Capture the cell that displays the provided text and extract its [x, y] central coordinate. 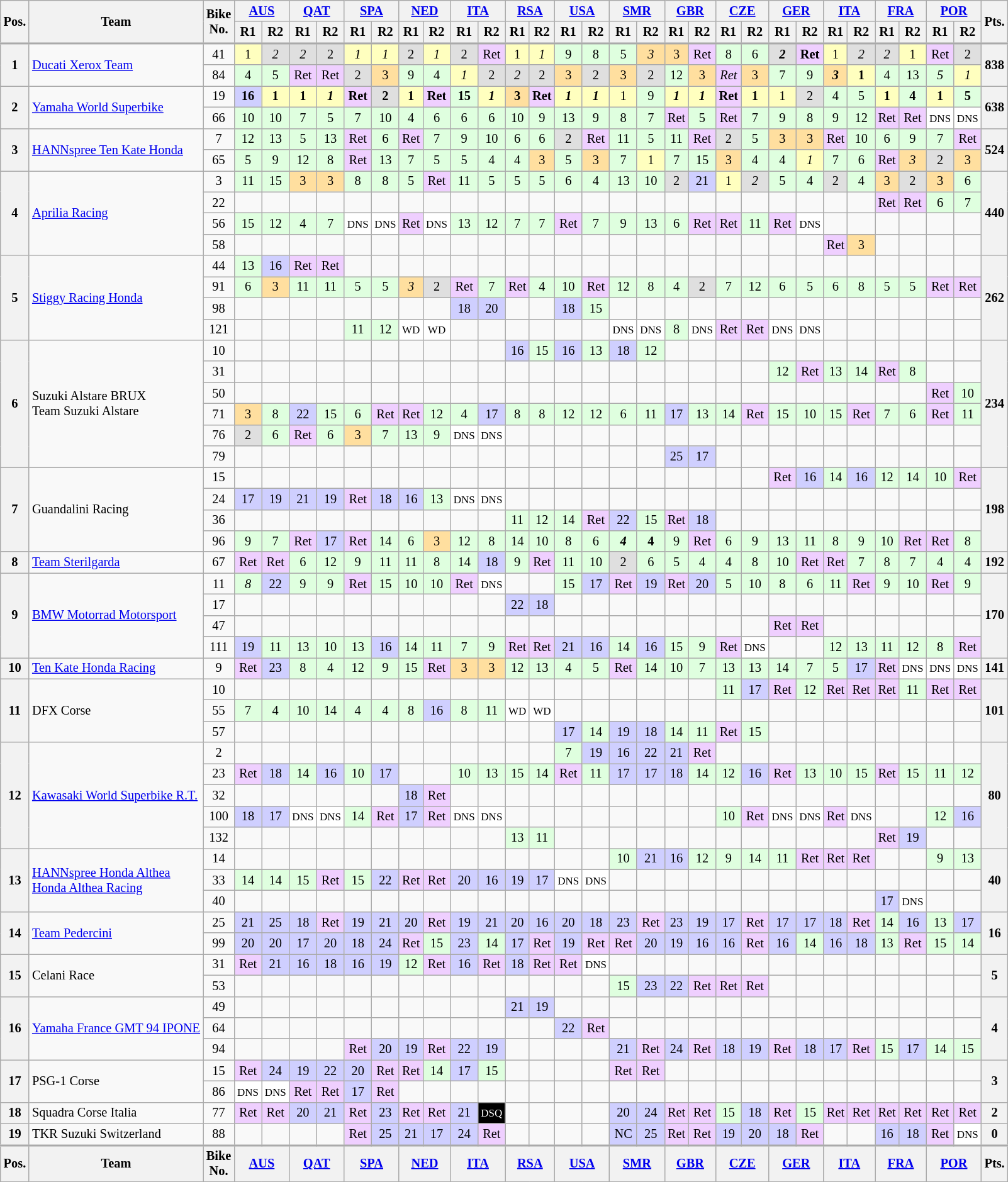
0 [995, 1134]
86 [219, 1091]
80 [995, 795]
33 [219, 880]
Celani Race [116, 975]
50 [219, 393]
49 [219, 1007]
32 [219, 795]
Team Sterilgarda [116, 562]
56 [219, 223]
47 [219, 626]
121 [219, 330]
99 [219, 944]
132 [219, 837]
234 [995, 403]
Suzuki Alstare BRUXTeam Suzuki Alstare [116, 403]
58 [219, 245]
Guandalini Racing [116, 510]
100 [219, 817]
79 [219, 457]
96 [219, 541]
192 [995, 562]
57 [219, 732]
55 [219, 710]
BMW Motorrad Motorsport [116, 615]
94 [219, 1049]
Yamaha World Superbike [116, 107]
53 [219, 986]
198 [995, 510]
Yamaha France GMT 94 IPONE [116, 1028]
65 [219, 160]
838 [995, 64]
Ten Kate Honda Racing [116, 668]
77 [219, 1113]
HANNspree Honda Althea Honda Althea Racing [116, 879]
44 [219, 266]
Ducati Xerox Team [116, 64]
141 [995, 668]
98 [219, 308]
67 [219, 562]
PSG-1 Corse [116, 1081]
DFX Corse [116, 711]
101 [995, 711]
88 [219, 1134]
TKR Suzuki Switzerland [116, 1134]
Stiggy Racing Honda [116, 298]
Squadra Corse Italia [116, 1113]
71 [219, 414]
440 [995, 213]
DSQ [492, 1113]
Aprilia Racing [116, 213]
41 [219, 53]
111 [219, 647]
170 [995, 615]
HANNspree Ten Kate Honda [116, 150]
76 [219, 435]
Kawasaki World Superbike R.T. [116, 795]
36 [219, 520]
638 [995, 107]
91 [219, 287]
66 [219, 118]
NC [624, 1134]
524 [995, 150]
64 [219, 1028]
Team Pedercini [116, 932]
262 [995, 298]
84 [219, 75]
